Search for the cell housing the specified text and yield its [X, Y] center coordinate. 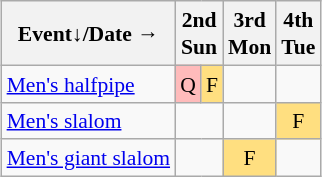
2ndSun [199, 33]
Men's halfpipe [89, 84]
4thTue [298, 33]
Q [188, 84]
Event↓/Date → [89, 33]
Men's giant slalom [89, 158]
Men's slalom [89, 120]
3rdMon [250, 33]
